Output the [X, Y] coordinate of the center of the cell containing the given text.  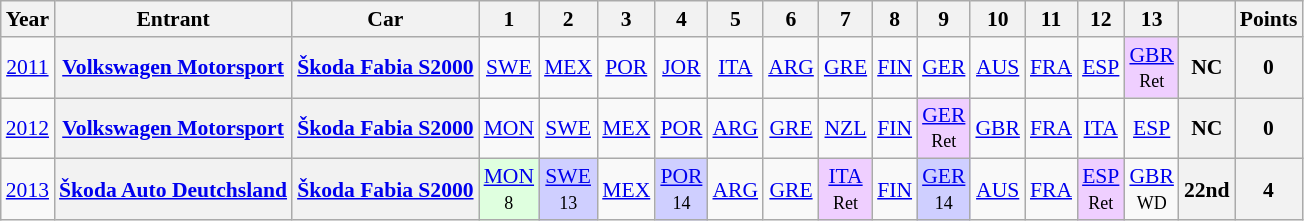
GBRWD [1152, 190]
NZL [846, 128]
Car [385, 19]
Entrant [173, 19]
JOR [681, 68]
1 [510, 19]
13 [1152, 19]
GER [944, 68]
Škoda Auto Deutchsland [173, 190]
12 [1100, 19]
Year [28, 19]
GBR [998, 128]
GERRet [944, 128]
9 [944, 19]
3 [626, 19]
6 [791, 19]
22nd [1207, 190]
11 [1051, 19]
2011 [28, 68]
MON [510, 128]
2012 [28, 128]
POR14 [681, 190]
2013 [28, 190]
2 [568, 19]
8 [894, 19]
10 [998, 19]
5 [735, 19]
SWE13 [568, 190]
ITARet [846, 190]
GER14 [944, 190]
GBRRet [1152, 68]
MON8 [510, 190]
Points [1269, 19]
7 [846, 19]
ESPRet [1100, 190]
